For the text-containing cell, return its midpoint in (x, y) coordinate format. 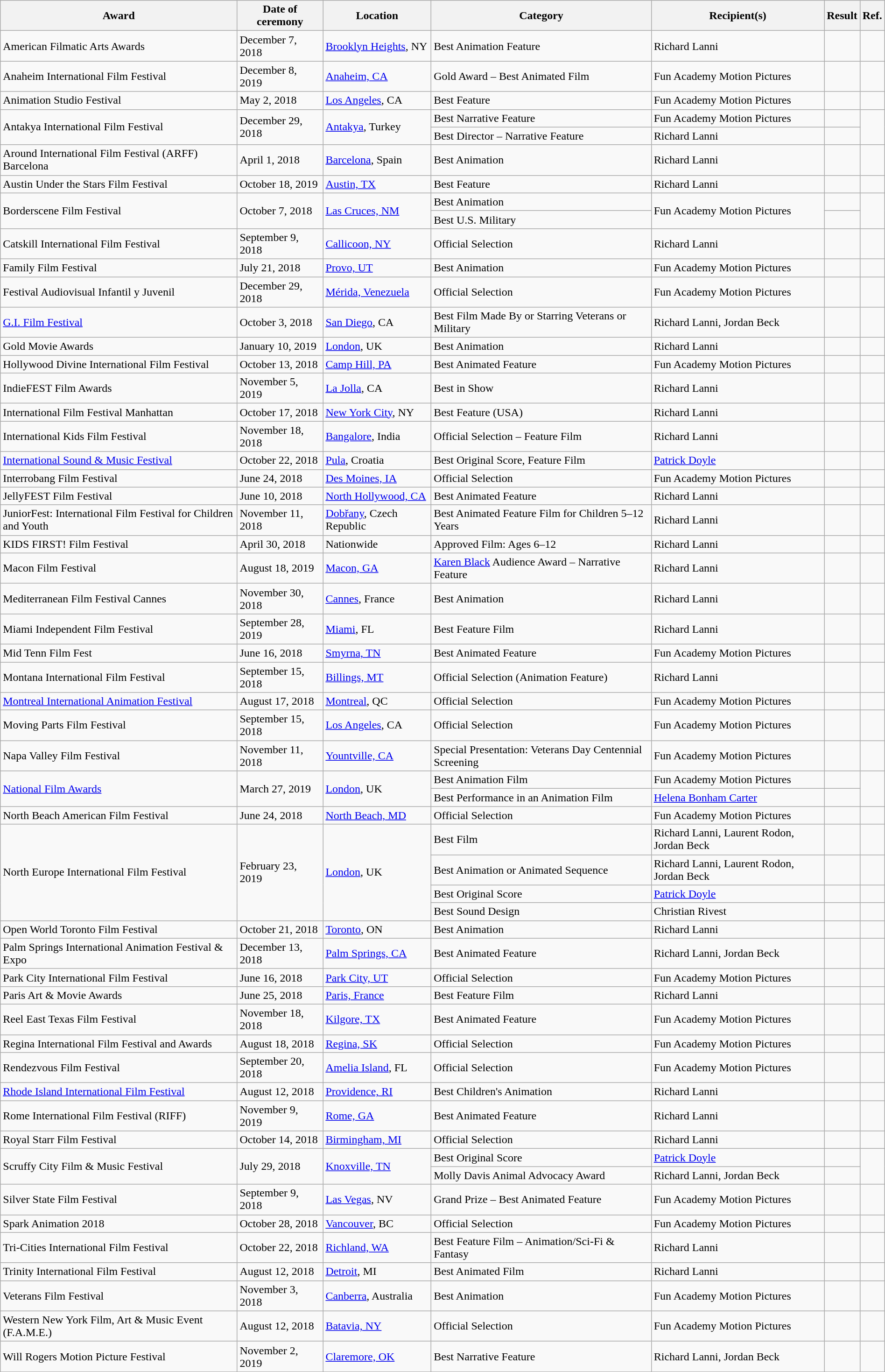
December 7, 2018 (280, 46)
Mediterranean Film Festival Cannes (119, 599)
Official Selection (Animation Feature) (541, 677)
Helena Bonham Carter (737, 798)
Western New York Film, Art & Music Event (F.A.M.E.) (119, 1326)
August 17, 2018 (280, 701)
Best Sound Design (541, 912)
Award (119, 16)
August 18, 2019 (280, 568)
Festival Audiovisual Infantil y Juvenil (119, 291)
September 20, 2018 (280, 1068)
October 3, 2018 (280, 322)
American Filmatic Arts Awards (119, 46)
Around International Film Festival (ARFF) Barcelona (119, 160)
KIDS FIRST! Film Festival (119, 544)
Molly Davis Animal Advocacy Award (541, 1175)
Las Cruces, NM (377, 211)
July 21, 2018 (280, 268)
North Europe International Film Festival (119, 872)
International Sound & Music Festival (119, 460)
Claremore, OK (377, 1356)
JuniorFest: International Film Festival for Children and Youth (119, 520)
April 30, 2018 (280, 544)
Result (842, 16)
Macon, GA (377, 568)
June 25, 2018 (280, 995)
December 8, 2019 (280, 77)
November 2, 2019 (280, 1356)
Anaheim, CA (377, 77)
August 18, 2018 (280, 1044)
Anaheim International Film Festival (119, 77)
Family Film Festival (119, 268)
Open World Toronto Film Festival (119, 929)
November 30, 2018 (280, 599)
IndieFEST Film Awards (119, 389)
Austin, TX (377, 184)
Barcelona, Spain (377, 160)
October 21, 2018 (280, 929)
Billings, MT (377, 677)
North Hollywood, CA (377, 496)
Callicoon, NY (377, 244)
Park City, UT (377, 977)
Mid Tenn Film Fest (119, 653)
October 18, 2019 (280, 184)
Vancouver, BC (377, 1223)
Best Feature (USA) (541, 412)
October 13, 2018 (280, 364)
Macon Film Festival (119, 568)
Rendezvous Film Festival (119, 1068)
JellyFEST Film Festival (119, 496)
January 10, 2019 (280, 347)
La Jolla, CA (377, 389)
November 9, 2019 (280, 1116)
October 28, 2018 (280, 1223)
Silver State Film Festival (119, 1199)
Paris Art & Movie Awards (119, 995)
Best Animation Feature (541, 46)
Montreal, QC (377, 701)
Karen Black Audience Award – Narrative Feature (541, 568)
Best Film Made By or Starring Veterans or Military (541, 322)
Gold Movie Awards (119, 347)
Birmingham, MI (377, 1140)
May 2, 2018 (280, 100)
Location (377, 16)
Best Film (541, 840)
Hollywood Divine International Film Festival (119, 364)
Dobřany, Czech Republic (377, 520)
Date of ceremony (280, 16)
Grand Prize – Best Animated Feature (541, 1199)
Richland, WA (377, 1248)
Veterans Film Festival (119, 1295)
Recipient(s) (737, 16)
Paris, France (377, 995)
Canberra, Australia (377, 1295)
Official Selection – Feature Film (541, 436)
Knoxville, TN (377, 1167)
Yountville, CA (377, 756)
Best in Show (541, 389)
March 27, 2019 (280, 789)
November 3, 2018 (280, 1295)
Pula, Croatia (377, 460)
Scruffy City Film & Music Festival (119, 1167)
Montreal International Animation Festival (119, 701)
Best Animated Film (541, 1272)
Ref. (872, 16)
Batavia, NY (377, 1326)
Rome International Film Festival (RIFF) (119, 1116)
Miami Independent Film Festival (119, 629)
Miami, FL (377, 629)
July 29, 2018 (280, 1167)
Rome, GA (377, 1116)
Smyrna, TN (377, 653)
April 1, 2018 (280, 160)
Approved Film: Ages 6–12 (541, 544)
Providence, RI (377, 1092)
February 23, 2019 (280, 872)
Provo, UT (377, 268)
Borderscene Film Festival (119, 211)
North Beach, MD (377, 815)
International Film Festival Manhattan (119, 412)
National Film Awards (119, 789)
Palm Springs International Animation Festival & Expo (119, 954)
North Beach American Film Festival (119, 815)
Antakya International Film Festival (119, 127)
Austin Under the Stars Film Festival (119, 184)
Tri-Cities International Film Festival (119, 1248)
Montana International Film Festival (119, 677)
Best Animated Feature Film for Children 5–12 Years (541, 520)
Animation Studio Festival (119, 100)
Amelia Island, FL (377, 1068)
Cannes, France (377, 599)
Interrobang Film Festival (119, 478)
Special Presentation: Veterans Day Centennial Screening (541, 756)
Gold Award – Best Animated Film (541, 77)
Las Vegas, NV (377, 1199)
November 5, 2019 (280, 389)
Catskill International Film Festival (119, 244)
Park City International Film Festival (119, 977)
Detroit, MI (377, 1272)
Brooklyn Heights, NY (377, 46)
December 13, 2018 (280, 954)
June 10, 2018 (280, 496)
September 28, 2019 (280, 629)
Category (541, 16)
Nationwide (377, 544)
Best Director – Narrative Feature (541, 136)
Camp Hill, PA (377, 364)
October 17, 2018 (280, 412)
Best Original Score, Feature Film (541, 460)
Reel East Texas Film Festival (119, 1019)
Toronto, ON (377, 929)
October 7, 2018 (280, 211)
Best Animation Film (541, 780)
Best Animation or Animated Sequence (541, 870)
October 14, 2018 (280, 1140)
Kilgore, TX (377, 1019)
G.I. Film Festival (119, 322)
Regina International Film Festival and Awards (119, 1044)
Des Moines, IA (377, 478)
Best Feature Film – Animation/Sci-Fi & Fantasy (541, 1248)
Palm Springs, CA (377, 954)
Napa Valley Film Festival (119, 756)
Antakya, Turkey (377, 127)
Will Rogers Motion Picture Festival (119, 1356)
International Kids Film Festival (119, 436)
Bangalore, India (377, 436)
Mérida, Venezuela (377, 291)
Royal Starr Film Festival (119, 1140)
Best Children's Animation (541, 1092)
Regina, SK (377, 1044)
New York City, NY (377, 412)
Rhode Island International Film Festival (119, 1092)
Spark Animation 2018 (119, 1223)
Best Performance in an Animation Film (541, 798)
Moving Parts Film Festival (119, 726)
Christian Rivest (737, 912)
San Diego, CA (377, 322)
Trinity International Film Festival (119, 1272)
Best U.S. Military (541, 219)
